Scan for the cell matching the given text and deliver its (x, y) coordinate at center. 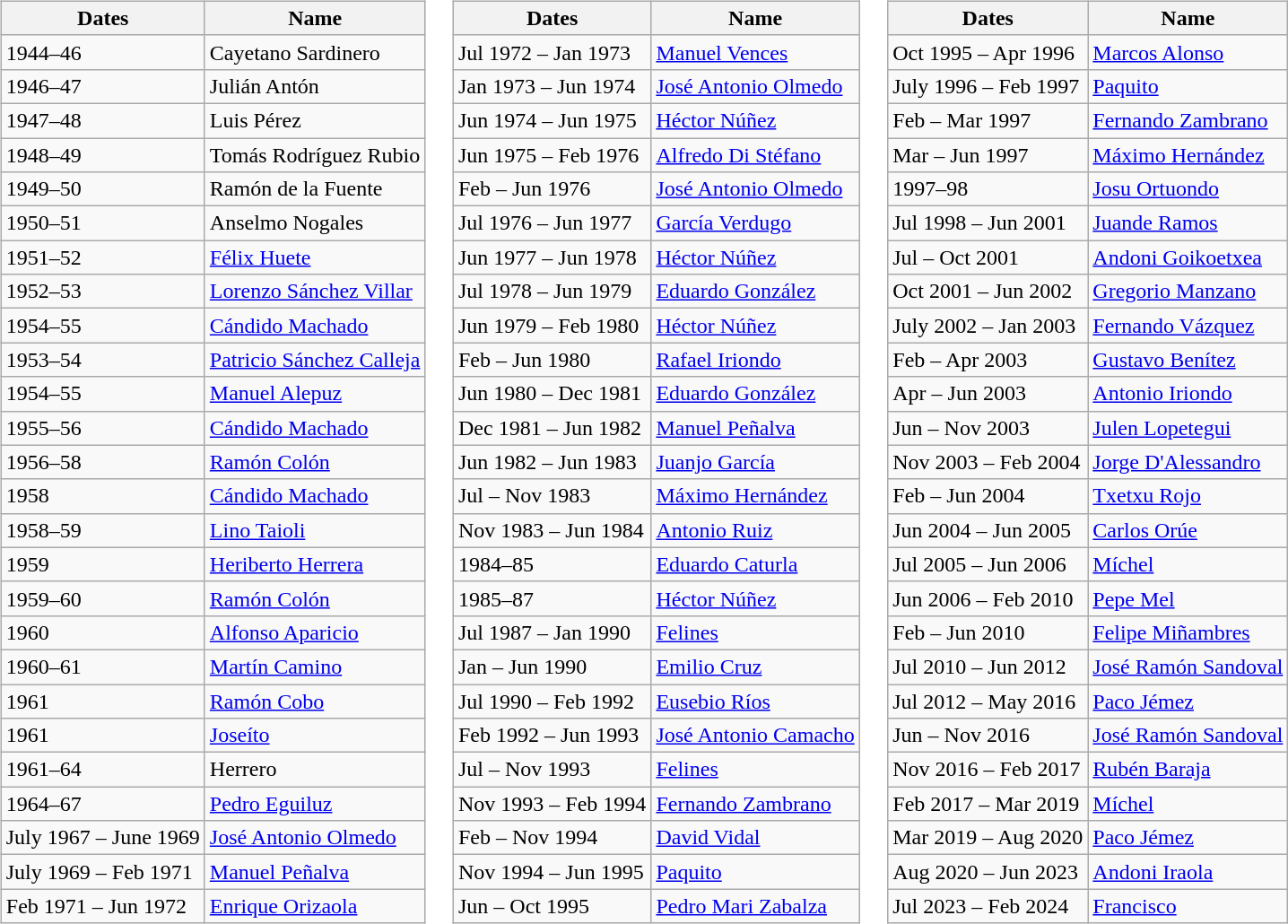
Oct 1995 – Apr 1996 (988, 52)
Feb 2017 – Mar 2019 (988, 804)
Jun 1979 – Feb 1980 (552, 326)
1960 (102, 632)
Txetxu Rojo (1188, 496)
1958 (102, 496)
Félix Huete (315, 257)
Felipe Miñambres (1188, 632)
Martín Camino (315, 667)
Antonio Iriondo (1188, 394)
Gustavo Benítez (1188, 360)
Enrique Orizaola (315, 906)
1950–51 (102, 223)
Jun 1974 – Jun 1975 (552, 120)
Jul – Oct 2001 (988, 257)
Anselmo Nogales (315, 223)
Manuel Alepuz (315, 394)
1955–56 (102, 428)
Ramón Cobo (315, 701)
Jun 2004 – Jun 2005 (988, 530)
Eusebio Ríos (755, 701)
Feb 1971 – Jun 1972 (102, 906)
Jul 1990 – Feb 1992 (552, 701)
Jun 1980 – Dec 1981 (552, 394)
1946–47 (102, 86)
Emilio Cruz (755, 667)
Apr – Jun 2003 (988, 394)
1952–53 (102, 292)
Jul – Nov 1983 (552, 496)
1958–59 (102, 530)
Jul 1987 – Jan 1990 (552, 632)
David Vidal (755, 838)
1984–85 (552, 564)
Rafael Iriondo (755, 360)
Juanjo García (755, 462)
1961–64 (102, 770)
1964–67 (102, 804)
Jan 1973 – Jun 1974 (552, 86)
Feb – Jun 1980 (552, 360)
1985–87 (552, 598)
1997–98 (988, 189)
Pedro Mari Zabalza (755, 906)
Feb – Apr 2003 (988, 360)
Marcos Alonso (1188, 52)
Nov 2003 – Feb 2004 (988, 462)
1947–48 (102, 120)
Manuel Vences (755, 52)
Jun – Nov 2016 (988, 736)
Nov 1983 – Jun 1984 (552, 530)
Juande Ramos (1188, 223)
Mar – Jun 1997 (988, 155)
Andoni Iraola (1188, 872)
Nov 1994 – Jun 1995 (552, 872)
Jul 1998 – Jun 2001 (988, 223)
July 2002 – Jan 2003 (988, 326)
Jul 1976 – Jun 1977 (552, 223)
Feb – Mar 1997 (988, 120)
Jun 1977 – Jun 1978 (552, 257)
Feb 1992 – Jun 1993 (552, 736)
Francisco (1188, 906)
Andoni Goikoetxea (1188, 257)
1959 (102, 564)
Jul 2010 – Jun 2012 (988, 667)
Jul 1972 – Jan 1973 (552, 52)
Oct 2001 – Jun 2002 (988, 292)
Josu Ortuondo (1188, 189)
Nov 2016 – Feb 2017 (988, 770)
Julián Antón (315, 86)
Jul 2023 – Feb 2024 (988, 906)
Heriberto Herrera (315, 564)
July 1996 – Feb 1997 (988, 86)
Mar 2019 – Aug 2020 (988, 838)
Jul 2005 – Jun 2006 (988, 564)
1959–60 (102, 598)
Lino Taioli (315, 530)
1949–50 (102, 189)
Feb – Jun 1976 (552, 189)
Ramón de la Fuente (315, 189)
Dec 1981 – Jun 1982 (552, 428)
García Verdugo (755, 223)
Feb – Jun 2004 (988, 496)
Jun 1975 – Feb 1976 (552, 155)
Jul 1978 – Jun 1979 (552, 292)
Jul – Nov 1993 (552, 770)
Herrero (315, 770)
1960–61 (102, 667)
July 1969 – Feb 1971 (102, 872)
Tomás Rodríguez Rubio (315, 155)
Lorenzo Sánchez Villar (315, 292)
Pedro Eguiluz (315, 804)
Aug 2020 – Jun 2023 (988, 872)
Nov 1993 – Feb 1994 (552, 804)
Jun 1982 – Jun 1983 (552, 462)
1956–58 (102, 462)
Cayetano Sardinero (315, 52)
Rubén Baraja (1188, 770)
Feb – Jun 2010 (988, 632)
José Antonio Camacho (755, 736)
Eduardo Caturla (755, 564)
1948–49 (102, 155)
Alfonso Aparicio (315, 632)
July 1967 – June 1969 (102, 838)
Alfredo Di Stéfano (755, 155)
Antonio Ruiz (755, 530)
Joseíto (315, 736)
Fernando Vázquez (1188, 326)
Jul 2012 – May 2016 (988, 701)
Carlos Orúe (1188, 530)
1953–54 (102, 360)
Luis Pérez (315, 120)
Jan – Jun 1990 (552, 667)
Jun – Oct 1995 (552, 906)
1951–52 (102, 257)
Jun 2006 – Feb 2010 (988, 598)
Gregorio Manzano (1188, 292)
1944–46 (102, 52)
Patricio Sánchez Calleja (315, 360)
Julen Lopetegui (1188, 428)
Pepe Mel (1188, 598)
Jorge D'Alessandro (1188, 462)
Jun – Nov 2003 (988, 428)
Feb – Nov 1994 (552, 838)
